Provide the (x, y) coordinate of the cell's center where the given text is located.  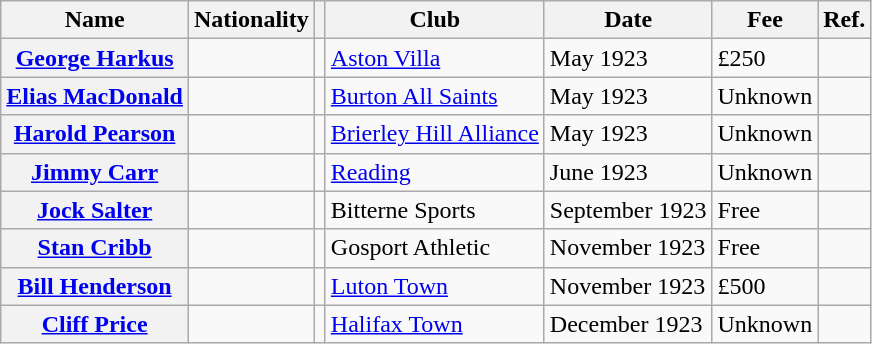
George Harkus (95, 58)
Brierley Hill Alliance (434, 134)
Bitterne Sports (434, 210)
June 1923 (628, 172)
Jimmy Carr (95, 172)
Burton All Saints (434, 96)
Ref. (844, 20)
Bill Henderson (95, 286)
Luton Town (434, 286)
Halifax Town (434, 324)
£500 (765, 286)
September 1923 (628, 210)
Club (434, 20)
Gosport Athletic (434, 248)
Harold Pearson (95, 134)
Elias MacDonald (95, 96)
Jock Salter (95, 210)
December 1923 (628, 324)
£250 (765, 58)
Aston Villa (434, 58)
Reading (434, 172)
Stan Cribb (95, 248)
Date (628, 20)
Fee (765, 20)
Nationality (252, 20)
Name (95, 20)
Cliff Price (95, 324)
